Return (X, Y) of the center of cell containing provided text 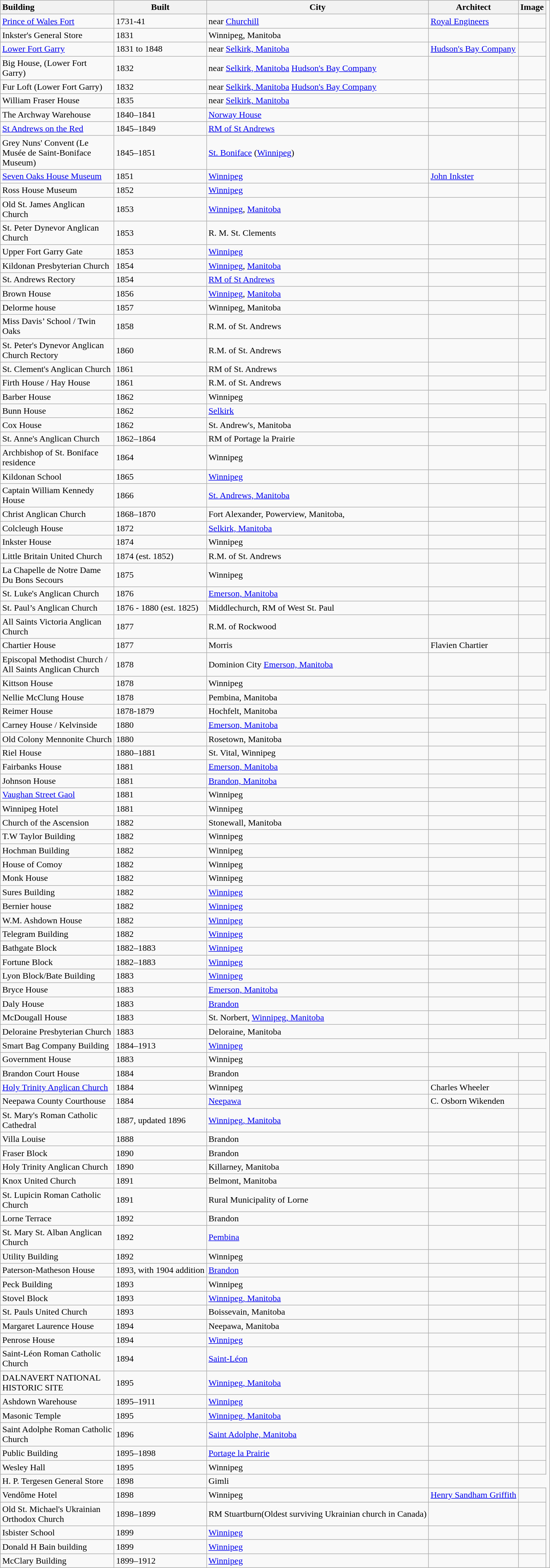
Monk House (57, 878)
near Churchill (318, 21)
St. Pauls United Church (57, 1312)
1857 (160, 308)
1876 (160, 594)
RM of Portage la Prairie (318, 439)
The Archway Warehouse (57, 115)
City (318, 7)
Smart Bag Company Building (57, 1046)
1887, updated 1896 (160, 1120)
St. Clement's Anglican Church (57, 369)
Bunn House (57, 411)
1876 - 1880 (est. 1825) (160, 608)
1845–1851 (160, 152)
Bryce House (57, 990)
Saint Adolphe Roman Catholic Church (57, 1434)
Sures Building (57, 892)
Cox House (57, 425)
1831 (160, 35)
Gimli (318, 1481)
La Chapelle de Notre Dame Du Bons Secours (57, 575)
Deloraine Presbyterian Church (57, 1032)
Telegram Building (57, 934)
1860 (160, 350)
1895–1911 (160, 1401)
Archbishop of St. Boniface residence (57, 458)
All Saints Victoria Anglican Church (57, 627)
1835 (160, 101)
Saint-Léon (318, 1359)
Saint Adolphe, Manitoba (318, 1434)
St. Andrew's, Manitoba (318, 425)
Fairbanks House (57, 767)
Riel House (57, 753)
St. Andrews Rectory (57, 280)
Henry Sandham Griffith (474, 1495)
Kildonan School (57, 476)
Vaughan Street Gaol (57, 795)
Middlechurch, RM of West St. Paul (318, 608)
Christ Anglican Church (57, 514)
Morris (318, 645)
1866 (160, 496)
Brandon Court House (57, 1073)
McDougall House (57, 1018)
Bathgate Block (57, 948)
1868–1870 (160, 514)
Building (57, 7)
Isbister School (57, 1533)
Ashdown Warehouse (57, 1401)
1852 (160, 190)
Reimer House (57, 711)
Saint-Léon Roman Catholic Church (57, 1359)
Carney House / Kelvinside (57, 725)
Margaret Laurence House (57, 1326)
House of Comoy (57, 864)
Hochfelt, Manitoba (318, 711)
1858 (160, 327)
Wesley Hall (57, 1467)
R. M. St. Clements (318, 233)
John Inkster (474, 176)
1851 (160, 176)
RM of St. Andrews (318, 369)
St. Anne's Anglican Church (57, 439)
Fur Loft (Lower Fort Garry) (57, 87)
Inkster House (57, 542)
1845–1849 (160, 129)
Knox United Church (57, 1181)
St. Paul’s Anglican Church (57, 608)
St. Peter's Dynevor Anglican Church Rectory (57, 350)
St. Norbert, Winnipeg, Manitoba (318, 1018)
1862–1864 (160, 439)
Killarney, Manitoba (318, 1167)
Neepawa County Courthouse (57, 1101)
Fortune Block (57, 962)
Villa Louise (57, 1139)
Nellie McClung House (57, 697)
Colcleugh House (57, 528)
Flavien Chartier (474, 645)
Utility Building (57, 1256)
St. Lupicin Roman Catholic Church (57, 1199)
Hochman Building (57, 850)
Pembina (318, 1237)
Rural Municipality of Lorne (318, 1199)
Kildonan Presbyterian Church (57, 266)
Prince of Wales Fort (57, 21)
Firth House / Hay House (57, 383)
R.M. of Rockwood (318, 627)
1893, with 1904 addition (160, 1270)
Donald H Bain building (57, 1547)
Masonic Temple (57, 1415)
St. Luke's Anglican Church (57, 594)
Episcopal Methodist Church / All Saints Anglican Church (57, 664)
Old St. Michael's Ukrainian Orthodox Church (57, 1514)
Charles Wheeler (474, 1087)
C. Osborn Wikenden (474, 1101)
1874 (160, 542)
Winnipeg Hotel (57, 809)
Stovel Block (57, 1298)
Lower Fort Garry (57, 49)
Little Britain United Church (57, 556)
Old St. James Anglican Church (57, 209)
Government House (57, 1059)
Belmont, Manitoba (318, 1181)
1864 (160, 458)
Miss Davis’ School / Twin Oaks (57, 327)
Brandon, Manitoba (318, 781)
Pembina, Manitoba (318, 697)
Brown House (57, 294)
Architect (474, 7)
Inkster's General Store (57, 35)
St. Boniface (Winnipeg) (318, 152)
Lyon Block/Bate Building (57, 976)
1898–1899 (160, 1514)
W.M. Ashdown House (57, 920)
Kittson House (57, 683)
T.W Taylor Building (57, 837)
Selkirk, Manitoba (318, 528)
Image (532, 7)
St. Mary's Roman Catholic Cathedral (57, 1120)
Seven Oaks House Museum (57, 176)
Boissevain, Manitoba (318, 1312)
St. Peter Dynevor Anglican Church (57, 233)
1872 (160, 528)
1840–1841 (160, 115)
DALNAVERT NATIONAL HISTORIC SITE (57, 1382)
Fort Alexander, Powerview, Manitoba, (318, 514)
1865 (160, 476)
Neepawa (318, 1101)
Lorne Terrace (57, 1219)
McClary Building (57, 1561)
Big House, (Lower Fort Garry) (57, 68)
1895–1898 (160, 1453)
William Fraser House (57, 101)
Norway House (318, 115)
Deloraine, Manitoba (318, 1032)
1884–1913 (160, 1046)
1888 (160, 1139)
Johnson House (57, 781)
1831 to 1848 (160, 49)
Barber House (57, 397)
Chartier House (57, 645)
Delorme house (57, 308)
St. Andrews, Manitoba (318, 496)
Public Building (57, 1453)
Vendôme Hotel (57, 1495)
1880–1881 (160, 753)
Rosetown, Manitoba (318, 739)
Neepawa, Manitoba (318, 1326)
1731-41 (160, 21)
Dominion City Emerson, Manitoba (318, 664)
St. Mary St. Alban Anglican Church (57, 1237)
Old Colony Mennonite Church (57, 739)
Fraser Block (57, 1153)
1899–1912 (160, 1561)
Stonewall, Manitoba (318, 823)
Daly House (57, 1004)
Bernier house (57, 906)
RM Stuartburn(Oldest surviving Ukrainian church in Canada) (318, 1514)
St. Vital, Winnipeg (318, 753)
St Andrews on the Red (57, 129)
1878-1879 (160, 711)
Built (160, 7)
1875 (160, 575)
1856 (160, 294)
Church of the Ascension (57, 823)
1874 (est. 1852) (160, 556)
Ross House Museum (57, 190)
Upper Fort Garry Gate (57, 252)
Captain William Kennedy House (57, 496)
Peck Building (57, 1284)
H. P. Tergesen General Store (57, 1481)
Penrose House (57, 1340)
Royal Engineers (474, 21)
1896 (160, 1434)
Hudson's Bay Company (474, 49)
Selkirk (318, 411)
Paterson-Matheson House (57, 1270)
Grey Nuns' Convent (Le Musée de Saint-Boniface Museum) (57, 152)
Portage la Prairie (318, 1453)
